Determine the [x, y] coordinate at the center of the cell enclosing the given text.  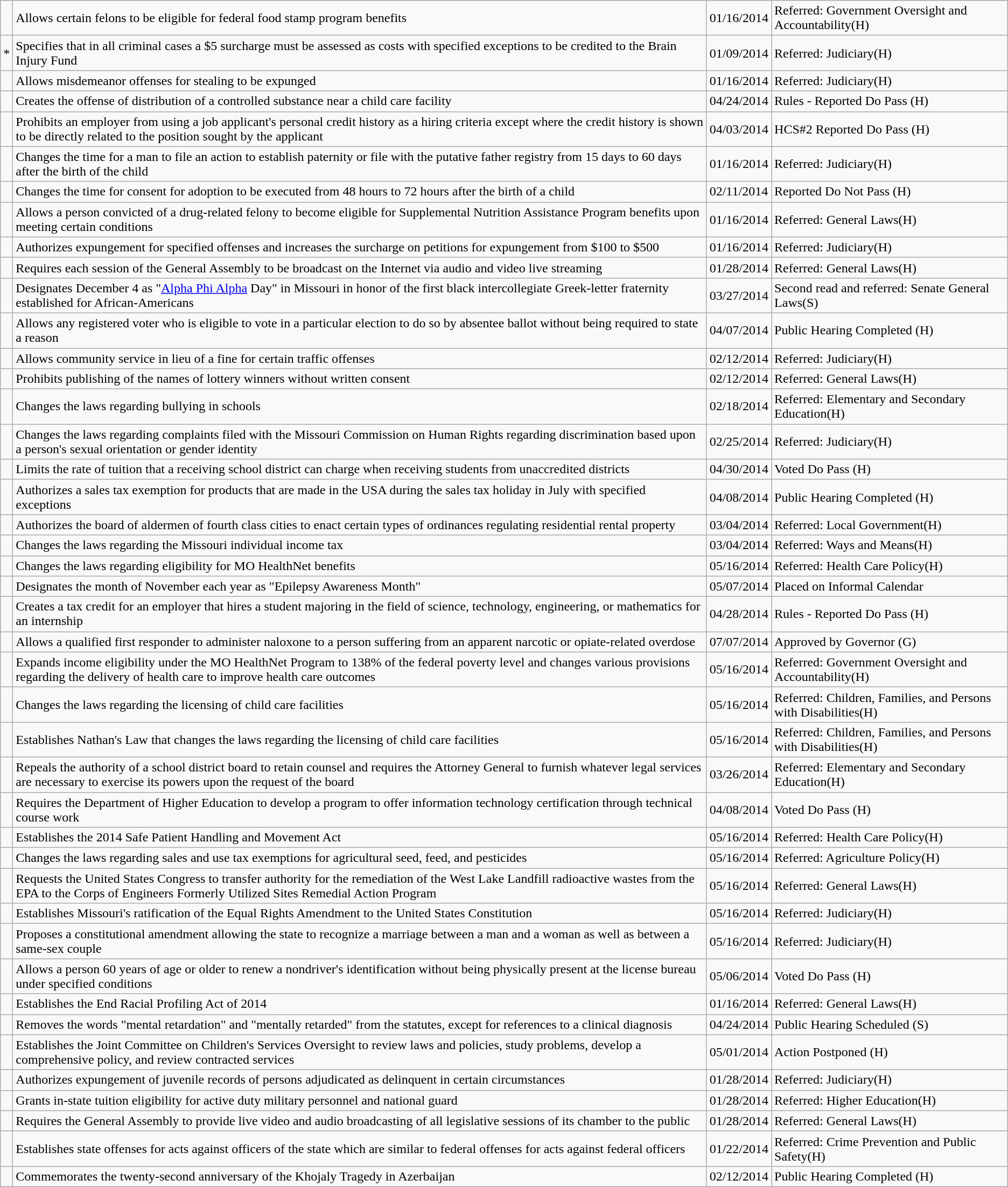
Public Hearing Scheduled (S) [890, 1024]
Authorizes expungement for specified offenses and increases the surcharge on petitions for expungement from $100 to $500 [360, 247]
Referred: Ways and Means(H) [890, 545]
05/06/2014 [739, 977]
Creates the offense of distribution of a controlled substance near a child care facility [360, 101]
Changes the laws regarding the Missouri individual income tax [360, 545]
Designates the month of November each year as "Epilepsy Awareness Month" [360, 586]
Allows certain felons to be eligible for federal food stamp program benefits [360, 18]
Allows misdemeanor offenses for stealing to be expunged [360, 81]
Authorizes expungement of juvenile records of persons adjudicated as delinquent in certain circumstances [360, 1080]
Authorizes a sales tax exemption for products that are made in the USA during the sales tax holiday in July with specified exceptions [360, 497]
Changes the laws regarding the licensing of child care facilities [360, 704]
Referred: Agriculture Policy(H) [890, 858]
Authorizes the board of aldermen of fourth class cities to enact certain types of ordinances regulating residential rental property [360, 525]
05/07/2014 [739, 586]
Grants in-state tuition eligibility for active duty military personnel and national guard [360, 1100]
03/27/2014 [739, 295]
Specifies that in all criminal cases a $5 surcharge must be assessed as costs with specified exceptions to be credited to the Brain Injury Fund [360, 53]
Requires the Department of Higher Education to develop a program to offer information technology certification through technical course work [360, 810]
Establishes the End Racial Profiling Act of 2014 [360, 1004]
Limits the rate of tuition that a receiving school district can charge when receiving students from unaccredited districts [360, 469]
02/18/2014 [739, 407]
Allows a qualified first responder to administer naloxone to a person suffering from an apparent narcotic or opiate-related overdose [360, 642]
Proposes a constitutional amendment allowing the state to recognize a marriage between a man and a woman as well as between a same-sex couple [360, 941]
01/09/2014 [739, 53]
Approved by Governor (G) [890, 642]
Referred: Crime Prevention and Public Safety(H) [890, 1149]
01/22/2014 [739, 1149]
Changes the laws regarding sales and use tax exemptions for agricultural seed, feed, and pesticides [360, 858]
05/01/2014 [739, 1052]
07/07/2014 [739, 642]
* [6, 53]
Establishes state offenses for acts against officers of the state which are similar to federal offenses for acts against federal officers [360, 1149]
02/11/2014 [739, 192]
03/26/2014 [739, 774]
Establishes Missouri's ratification of the Equal Rights Amendment to the United States Constitution [360, 914]
02/25/2014 [739, 441]
Placed on Informal Calendar [890, 586]
Prohibits publishing of the names of lottery winners without written consent [360, 379]
Referred: Higher Education(H) [890, 1100]
04/28/2014 [739, 614]
Action Postponed (H) [890, 1052]
Allows any registered voter who is eligible to vote in a particular election to do so by absentee ballot without being required to state a reason [360, 331]
Commemorates the twenty-second anniversary of the Khojaly Tragedy in Azerbaijan [360, 1176]
Establishes the 2014 Safe Patient Handling and Movement Act [360, 838]
Requires the General Assembly to provide live video and audio broadcasting of all legislative sessions of its chamber to the public [360, 1121]
Changes the laws regarding eligibility for MO HealthNet benefits [360, 566]
Changes the laws regarding bullying in schools [360, 407]
04/30/2014 [739, 469]
Removes the words "mental retardation" and "mentally retarded" from the statutes, except for references to a clinical diagnosis [360, 1024]
04/03/2014 [739, 129]
Requires each session of the General Assembly to be broadcast on the Internet via audio and video live streaming [360, 268]
HCS#2 Reported Do Pass (H) [890, 129]
Creates a tax credit for an employer that hires a student majoring in the field of science, technology, engineering, or mathematics for an internship [360, 614]
Allows community service in lieu of a fine for certain traffic offenses [360, 358]
Establishes Nathan's Law that changes the laws regarding the licensing of child care facilities [360, 740]
Second read and referred: Senate General Laws(S) [890, 295]
Changes the time for consent for adoption to be executed from 48 hours to 72 hours after the birth of a child [360, 192]
04/07/2014 [739, 331]
Reported Do Not Pass (H) [890, 192]
Referred: Local Government(H) [890, 525]
